Return (X, Y) of the center of cell containing provided text 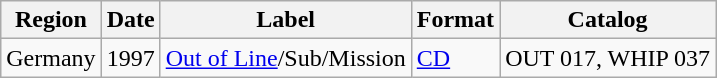
Germany (51, 58)
Catalog (608, 20)
Label (286, 20)
Out of Line/Sub/Mission (286, 58)
Format (455, 20)
1997 (130, 58)
Region (51, 20)
OUT 017, WHIP 037 (608, 58)
CD (455, 58)
Date (130, 20)
